Scan for the cell matching the given text and deliver its [x, y] coordinate at center. 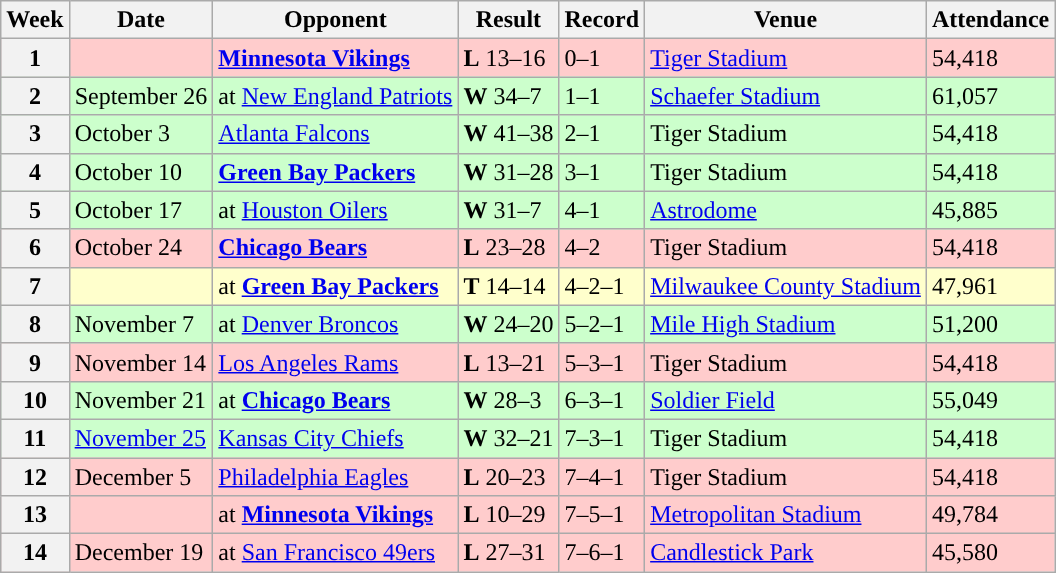
Schaefer Stadium [786, 96]
November 7 [141, 324]
51,200 [990, 324]
L 13–21 [508, 362]
Kansas City Chiefs [336, 438]
4–2–1 [602, 286]
8 [35, 324]
7–6–1 [602, 553]
W 24–20 [508, 324]
7–5–1 [602, 515]
Minnesota Vikings [336, 58]
W 31–7 [508, 210]
Attendance [990, 20]
at Houston Oilers [336, 210]
49,784 [990, 515]
Venue [786, 20]
W 32–21 [508, 438]
47,961 [990, 286]
L 27–31 [508, 553]
3 [35, 134]
W 28–3 [508, 400]
Los Angeles Rams [336, 362]
5 [35, 210]
Record [602, 20]
November 25 [141, 438]
W 41–38 [508, 134]
45,580 [990, 553]
7–3–1 [602, 438]
4 [35, 172]
W 31–28 [508, 172]
Result [508, 20]
Candlestick Park [786, 553]
6 [35, 248]
0–1 [602, 58]
7–4–1 [602, 477]
at San Francisco 49ers [336, 553]
Opponent [336, 20]
Astrodome [786, 210]
61,057 [990, 96]
T 14–14 [508, 286]
2–1 [602, 134]
November 21 [141, 400]
6–3–1 [602, 400]
5–2–1 [602, 324]
Mile High Stadium [786, 324]
2 [35, 96]
7 [35, 286]
Date [141, 20]
13 [35, 515]
L 20–23 [508, 477]
45,885 [990, 210]
October 24 [141, 248]
at New England Patriots [336, 96]
Atlanta Falcons [336, 134]
Soldier Field [786, 400]
at Denver Broncos [336, 324]
12 [35, 477]
11 [35, 438]
October 10 [141, 172]
5–3–1 [602, 362]
at Green Bay Packers [336, 286]
L 13–16 [508, 58]
14 [35, 553]
W 34–7 [508, 96]
at Chicago Bears [336, 400]
Chicago Bears [336, 248]
Green Bay Packers [336, 172]
55,049 [990, 400]
October 3 [141, 134]
1 [35, 58]
L 10–29 [508, 515]
Milwaukee County Stadium [786, 286]
9 [35, 362]
3–1 [602, 172]
October 17 [141, 210]
at Minnesota Vikings [336, 515]
Philadelphia Eagles [336, 477]
1–1 [602, 96]
4–1 [602, 210]
December 5 [141, 477]
Metropolitan Stadium [786, 515]
L 23–28 [508, 248]
Week [35, 20]
November 14 [141, 362]
December 19 [141, 553]
10 [35, 400]
September 26 [141, 96]
4–2 [602, 248]
